Capture the cell that displays the provided text and extract its (x, y) central coordinate. 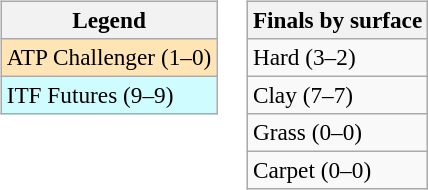
Hard (3–2) (337, 57)
ITF Futures (9–9) (108, 95)
ATP Challenger (1–0) (108, 57)
Finals by surface (337, 20)
Carpet (0–0) (337, 171)
Legend (108, 20)
Clay (7–7) (337, 95)
Grass (0–0) (337, 133)
